Return the [x, y] coordinate for the center point of the cell that contains the specified text.  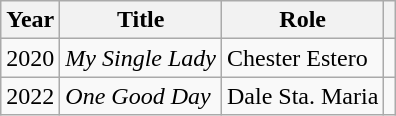
Chester Estero [303, 58]
Role [303, 20]
2022 [30, 96]
My Single Lady [141, 58]
Title [141, 20]
One Good Day [141, 96]
2020 [30, 58]
Year [30, 20]
Dale Sta. Maria [303, 96]
